Locate the cell with the specified text and output its (x, y) center coordinate. 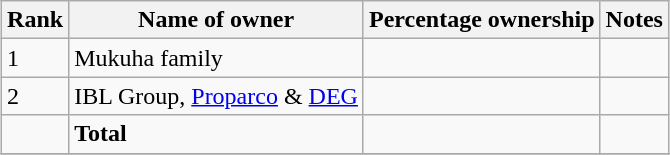
2 (36, 96)
Mukuha family (216, 58)
Percentage ownership (482, 20)
Notes (634, 20)
Rank (36, 20)
Total (216, 134)
Name of owner (216, 20)
IBL Group, Proparco & DEG (216, 96)
1 (36, 58)
